Pinpoint the cell where the given text exists, returning its (x, y) midpoint coordinate. 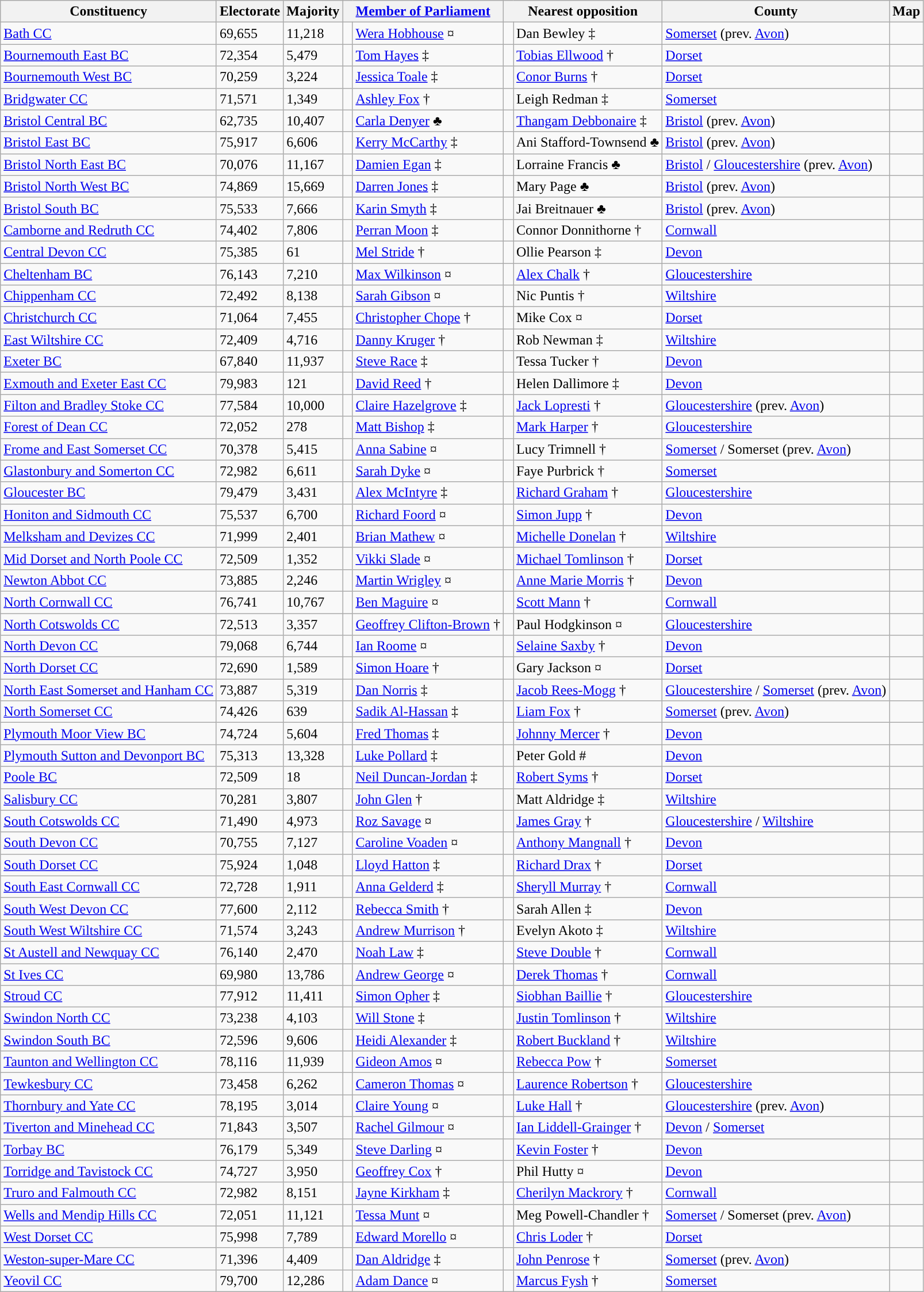
3,950 (313, 1171)
Tom Hayes ‡ (428, 55)
James Gray † (588, 821)
71,064 (250, 318)
75,924 (250, 865)
Roz Savage ¤ (428, 821)
10,407 (313, 121)
72,052 (250, 427)
Bristol South BC (109, 208)
Richard Graham † (588, 493)
5,479 (313, 55)
71,843 (250, 1128)
Rebecca Pow † (588, 1062)
Rebecca Smith † (428, 908)
6,700 (313, 515)
62,735 (250, 121)
Tiverton and Minehead CC (109, 1128)
61 (313, 252)
79,700 (250, 1281)
72,354 (250, 55)
John Glen † (428, 799)
6,744 (313, 646)
North Cornwall CC (109, 602)
639 (313, 712)
Steve Double † (588, 952)
Lorraine Francis ♣ (588, 164)
71,396 (250, 1259)
Bristol / Gloucestershire (prev. Avon) (776, 164)
Gideon Amos ¤ (428, 1062)
Anne Marie Morris † (588, 580)
74,402 (250, 230)
76,179 (250, 1149)
Bournemouth West BC (109, 77)
11,218 (313, 33)
13,328 (313, 756)
77,912 (250, 996)
Alex McIntyre ‡ (428, 493)
Laurence Robertson † (588, 1084)
Devon / Somerset (776, 1128)
Luke Pollard ‡ (428, 756)
Evelyn Akoto ‡ (588, 930)
5,319 (313, 690)
Weston-super-Mare CC (109, 1259)
6,262 (313, 1084)
73,887 (250, 690)
Dan Aldridge ‡ (428, 1259)
75,313 (250, 756)
Chris Loder † (588, 1237)
Jack Lopresti † (588, 405)
Mike Cox ¤ (588, 318)
3,507 (313, 1128)
Sarah Gibson ¤ (428, 296)
18 (313, 777)
9,606 (313, 1040)
North Cotswolds CC (109, 624)
11,939 (313, 1062)
Stroud CC (109, 996)
Forest of Dean CC (109, 427)
Bristol North East BC (109, 164)
Scott Mann † (588, 602)
Bath CC (109, 33)
Plymouth Sutton and Devonport BC (109, 756)
67,840 (250, 362)
71,490 (250, 821)
Edward Morello ¤ (428, 1237)
South Devon CC (109, 843)
Mark Harper † (588, 427)
Claire Young ¤ (428, 1106)
4,716 (313, 340)
Meg Powell-Chandler † (588, 1215)
Simon Opher ‡ (428, 996)
2,401 (313, 536)
Sheryll Murray † (588, 887)
4,409 (313, 1259)
Tobias Ellwood † (588, 55)
77,584 (250, 405)
4,973 (313, 821)
278 (313, 427)
7,210 (313, 274)
73,458 (250, 1084)
Majority (313, 11)
72,513 (250, 624)
75,917 (250, 143)
Wera Hobhouse ¤ (428, 33)
4,103 (313, 1018)
79,983 (250, 384)
Steve Race ‡ (428, 362)
7,455 (313, 318)
Selaine Saxby † (588, 646)
Cheltenham BC (109, 274)
5,349 (313, 1149)
Gloucestershire / Somerset (prev. Avon) (776, 690)
Sarah Allen ‡ (588, 908)
70,076 (250, 164)
Robert Syms † (588, 777)
Adam Dance ¤ (428, 1281)
Faye Purbrick † (588, 471)
Leigh Redman ‡ (588, 99)
Neil Duncan-Jordan ‡ (428, 777)
Paul Hodgkinson ¤ (588, 624)
1,349 (313, 99)
2,246 (313, 580)
Max Wilkinson ¤ (428, 274)
Rob Newman ‡ (588, 340)
76,143 (250, 274)
Sadik Al-Hassan ‡ (428, 712)
Fred Thomas ‡ (428, 734)
Kerry McCarthy ‡ (428, 143)
10,767 (313, 602)
Wells and Mendip Hills CC (109, 1215)
7,666 (313, 208)
Electorate (250, 11)
11,167 (313, 164)
Nearest opposition (582, 11)
75,385 (250, 252)
73,885 (250, 580)
10,000 (313, 405)
Exeter BC (109, 362)
Ashley Fox † (428, 99)
Gary Jackson ¤ (588, 668)
73,238 (250, 1018)
72,728 (250, 887)
Bristol Central BC (109, 121)
Constituency (109, 11)
Cherilyn Mackrory † (588, 1193)
Sarah Dyke ¤ (428, 471)
Swindon South BC (109, 1040)
Ian Liddell-Grainger † (588, 1128)
70,755 (250, 843)
Geoffrey Cox † (428, 1171)
Mel Stride † (428, 252)
71,999 (250, 536)
12,286 (313, 1281)
Caroline Voaden ¤ (428, 843)
Danny Kruger † (428, 340)
Tessa Tucker † (588, 362)
Jacob Rees-Mogg † (588, 690)
Cameron Thomas ¤ (428, 1084)
Dan Norris ‡ (428, 690)
Alex Chalk † (588, 274)
3,243 (313, 930)
Richard Drax † (588, 865)
Melksham and Devizes CC (109, 536)
Steve Darling ¤ (428, 1149)
Robert Buckland † (588, 1040)
Geoffrey Clifton-Brown † (428, 624)
Christchurch CC (109, 318)
Rachel Gilmour ¤ (428, 1128)
Anna Gelderd ‡ (428, 887)
Poole BC (109, 777)
North Somerset CC (109, 712)
Map (906, 11)
Mary Page ♣ (588, 186)
Yeovil CC (109, 1281)
Camborne and Redruth CC (109, 230)
5,604 (313, 734)
South West Wiltshire CC (109, 930)
Tewkesbury CC (109, 1084)
Noah Law ‡ (428, 952)
Lucy Trimnell † (588, 449)
Truro and Falmouth CC (109, 1193)
North Devon CC (109, 646)
1,352 (313, 558)
Taunton and Wellington CC (109, 1062)
8,138 (313, 296)
Bridgwater CC (109, 99)
72,690 (250, 668)
South Dorset CC (109, 865)
Lloyd Hatton ‡ (428, 865)
Justin Tomlinson † (588, 1018)
3,807 (313, 799)
Thornbury and Yate CC (109, 1106)
3,357 (313, 624)
Darren Jones ‡ (428, 186)
70,259 (250, 77)
3,224 (313, 77)
15,669 (313, 186)
Exmouth and Exeter East CC (109, 384)
79,068 (250, 646)
74,426 (250, 712)
78,195 (250, 1106)
St Austell and Newquay CC (109, 952)
Bristol East BC (109, 143)
74,727 (250, 1171)
Matt Aldridge ‡ (588, 799)
Plymouth Moor View BC (109, 734)
Jessica Toale ‡ (428, 77)
71,574 (250, 930)
Damien Egan ‡ (428, 164)
Liam Fox † (588, 712)
69,980 (250, 975)
Glastonbury and Somerton CC (109, 471)
1,048 (313, 865)
Thangam Debbonaire ‡ (588, 121)
Claire Hazelgrove ‡ (428, 405)
Newton Abbot CC (109, 580)
Gloucestershire / Wiltshire (776, 821)
11,411 (313, 996)
John Penrose † (588, 1259)
Martin Wrigley ¤ (428, 580)
Ani Stafford-Townsend ♣ (588, 143)
Nic Puntis † (588, 296)
Conor Burns † (588, 77)
72,409 (250, 340)
Brian Mathew ¤ (428, 536)
6,611 (313, 471)
1,911 (313, 887)
Torridge and Tavistock CC (109, 1171)
Filton and Bradley Stoke CC (109, 405)
3,431 (313, 493)
11,937 (313, 362)
Tessa Munt ¤ (428, 1215)
69,655 (250, 33)
Karin Smyth ‡ (428, 208)
74,869 (250, 186)
78,116 (250, 1062)
72,051 (250, 1215)
Kevin Foster † (588, 1149)
West Dorset CC (109, 1237)
Jai Breitnauer ♣ (588, 208)
Mid Dorset and North Poole CC (109, 558)
Vikki Slade ¤ (428, 558)
Helen Dallimore ‡ (588, 384)
6,606 (313, 143)
1,589 (313, 668)
Salisbury CC (109, 799)
Siobhan Baillie † (588, 996)
76,140 (250, 952)
Andrew George ¤ (428, 975)
Gloucester BC (109, 493)
Ben Maguire ¤ (428, 602)
Richard Foord ¤ (428, 515)
77,600 (250, 908)
Christopher Chope † (428, 318)
Simon Jupp † (588, 515)
Connor Donnithorne † (588, 230)
Torbay BC (109, 1149)
Simon Hoare † (428, 668)
2,470 (313, 952)
74,724 (250, 734)
Jayne Kirkham ‡ (428, 1193)
North Dorset CC (109, 668)
75,998 (250, 1237)
South Cotswolds CC (109, 821)
Anthony Mangnall † (588, 843)
Carla Denyer ♣ (428, 121)
8,151 (313, 1193)
Ollie Pearson ‡ (588, 252)
11,121 (313, 1215)
Phil Hutty ¤ (588, 1171)
7,806 (313, 230)
South East Cornwall CC (109, 887)
70,378 (250, 449)
Bournemouth East BC (109, 55)
7,789 (313, 1237)
75,533 (250, 208)
Bristol North West BC (109, 186)
Peter Gold # (588, 756)
Heidi Alexander ‡ (428, 1040)
North East Somerset and Hanham CC (109, 690)
13,786 (313, 975)
Perran Moon ‡ (428, 230)
Johnny Mercer † (588, 734)
Central Devon CC (109, 252)
Michelle Donelan † (588, 536)
Member of Parliament (423, 11)
Dan Bewley ‡ (588, 33)
Marcus Fysh † (588, 1281)
5,415 (313, 449)
76,741 (250, 602)
3,014 (313, 1106)
Chippenham CC (109, 296)
Andrew Murrison † (428, 930)
79,479 (250, 493)
County (776, 11)
Frome and East Somerset CC (109, 449)
Matt Bishop ‡ (428, 427)
Derek Thomas † (588, 975)
70,281 (250, 799)
South West Devon CC (109, 908)
71,571 (250, 99)
Luke Hall † (588, 1106)
Michael Tomlinson † (588, 558)
Swindon North CC (109, 1018)
St Ives CC (109, 975)
72,492 (250, 296)
75,537 (250, 515)
Ian Roome ¤ (428, 646)
121 (313, 384)
Honiton and Sidmouth CC (109, 515)
Anna Sabine ¤ (428, 449)
72,596 (250, 1040)
David Reed † (428, 384)
7,127 (313, 843)
2,112 (313, 908)
Will Stone ‡ (428, 1018)
East Wiltshire CC (109, 340)
